Output the (X, Y) coordinate of the center of the cell containing the given text.  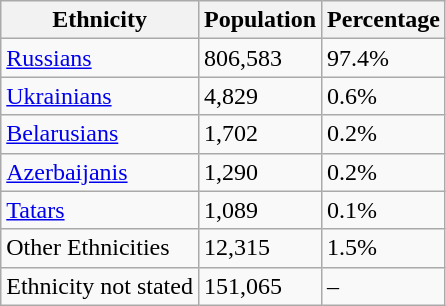
Other Ethnicities (100, 248)
Population (260, 20)
1,702 (260, 134)
Ethnicity (100, 20)
97.4% (384, 58)
Russians (100, 58)
0.6% (384, 96)
806,583 (260, 58)
151,065 (260, 286)
12,315 (260, 248)
– (384, 286)
Ethnicity not stated (100, 286)
Azerbaijanis (100, 172)
Percentage (384, 20)
Belarusians (100, 134)
4,829 (260, 96)
Ukrainians (100, 96)
1,089 (260, 210)
1,290 (260, 172)
0.1% (384, 210)
1.5% (384, 248)
Tatars (100, 210)
